Pinpoint the cell where the given text exists, returning its [x, y] midpoint coordinate. 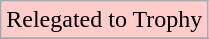
Relegated to Trophy [104, 20]
